Return the (x, y) coordinate for the center point of the cell that contains the specified text.  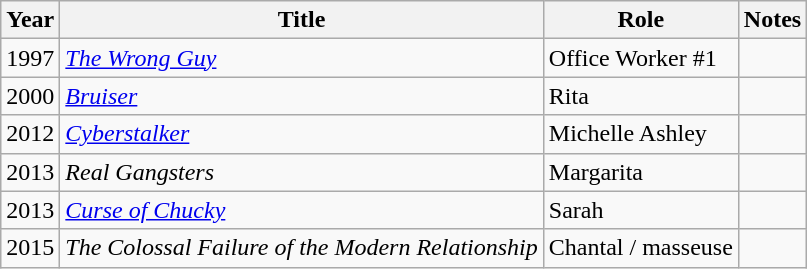
1997 (30, 58)
Notes (772, 20)
Role (640, 20)
Curse of Chucky (302, 210)
Bruiser (302, 96)
Rita (640, 96)
Real Gangsters (302, 172)
Chantal / masseuse (640, 248)
2000 (30, 96)
Margarita (640, 172)
Office Worker #1 (640, 58)
Michelle Ashley (640, 134)
2015 (30, 248)
2012 (30, 134)
The Wrong Guy (302, 58)
Year (30, 20)
Title (302, 20)
Sarah (640, 210)
Cyberstalker (302, 134)
The Colossal Failure of the Modern Relationship (302, 248)
